Detect which cell encompasses the target text, then output its [X, Y] center coordinate. 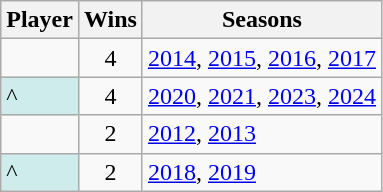
2014, 2015, 2016, 2017 [262, 58]
Player [40, 20]
Seasons [262, 20]
2020, 2021, 2023, 2024 [262, 96]
Wins [110, 20]
2012, 2013 [262, 134]
2018, 2019 [262, 172]
